Return [X, Y] of the center of cell containing provided text 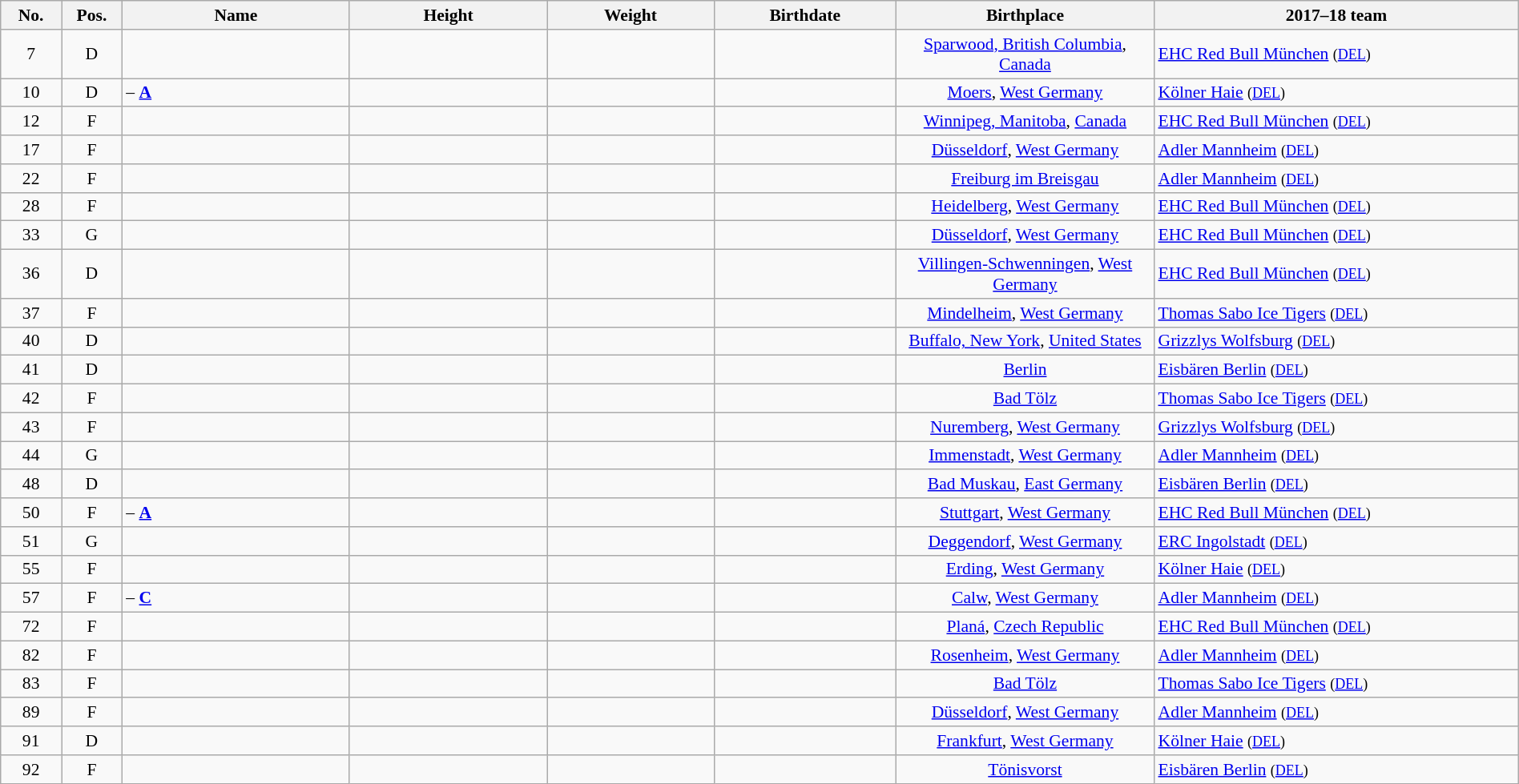
Deggendorf, West Germany [1025, 541]
Height [448, 15]
Stuttgart, West Germany [1025, 513]
41 [31, 370]
40 [31, 341]
48 [31, 484]
37 [31, 313]
Weight [631, 15]
Erding, West Germany [1025, 569]
– C [236, 598]
Planá, Czech Republic [1025, 627]
Birthplace [1025, 15]
92 [31, 770]
Winnipeg, Manitoba, Canada [1025, 122]
Moers, West Germany [1025, 93]
55 [31, 569]
Frankfurt, West Germany [1025, 741]
Rosenheim, West Germany [1025, 655]
Sparwood, British Columbia, Canada [1025, 54]
10 [31, 93]
7 [31, 54]
50 [31, 513]
28 [31, 207]
43 [31, 427]
ERC Ingolstadt (DEL) [1336, 541]
17 [31, 150]
Birthdate [804, 15]
2017–18 team [1336, 15]
82 [31, 655]
Freiburg im Breisgau [1025, 179]
12 [31, 122]
Villingen-Schwenningen, West Germany [1025, 274]
Bad Muskau, East Germany [1025, 484]
91 [31, 741]
44 [31, 456]
Pos. [92, 15]
Heidelberg, West Germany [1025, 207]
83 [31, 684]
57 [31, 598]
36 [31, 274]
Calw, West Germany [1025, 598]
Name [236, 15]
33 [31, 235]
42 [31, 399]
22 [31, 179]
89 [31, 713]
51 [31, 541]
72 [31, 627]
Immenstadt, West Germany [1025, 456]
No. [31, 15]
Nuremberg, West Germany [1025, 427]
Tönisvorst [1025, 770]
Berlin [1025, 370]
Mindelheim, West Germany [1025, 313]
Buffalo, New York, United States [1025, 341]
